Determine the (X, Y) coordinate at the center of the cell enclosing the given text.  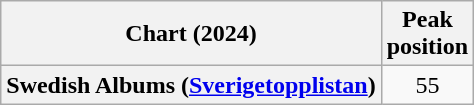
Chart (2024) (191, 34)
55 (427, 85)
Peakposition (427, 34)
Swedish Albums (Sverigetopplistan) (191, 85)
